Locate the cell with the specified text and output its (X, Y) center coordinate. 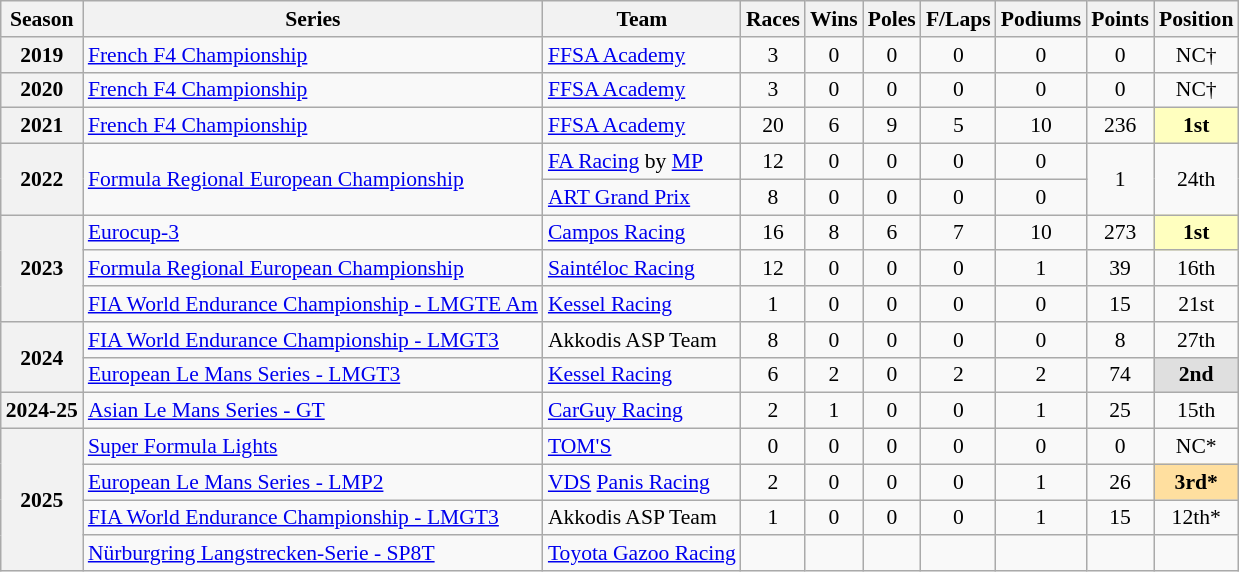
Series (313, 19)
CarGuy Racing (642, 411)
Campos Racing (642, 233)
39 (1120, 269)
NC* (1196, 447)
27th (1196, 340)
15th (1196, 411)
2022 (42, 180)
TOM'S (642, 447)
74 (1120, 375)
European Le Mans Series - LMGT3 (313, 375)
2024 (42, 358)
3rd* (1196, 482)
273 (1120, 233)
9 (892, 126)
Position (1196, 19)
2nd (1196, 375)
2020 (42, 90)
2023 (42, 268)
Nürburgring Langstrecken-Serie - SP8T (313, 554)
Super Formula Lights (313, 447)
Toyota Gazoo Racing (642, 554)
236 (1120, 126)
2024-25 (42, 411)
2025 (42, 500)
Points (1120, 19)
24th (1196, 180)
Season (42, 19)
20 (773, 126)
2021 (42, 126)
ART Grand Prix (642, 197)
Team (642, 19)
26 (1120, 482)
FIA World Endurance Championship - LMGTE Am (313, 304)
Poles (892, 19)
Wins (834, 19)
12th* (1196, 518)
Saintéloc Racing (642, 269)
25 (1120, 411)
16 (773, 233)
7 (958, 233)
VDS Panis Racing (642, 482)
21st (1196, 304)
16th (1196, 269)
F/Laps (958, 19)
5 (958, 126)
FA Racing by MP (642, 162)
European Le Mans Series - LMP2 (313, 482)
Eurocup-3 (313, 233)
Races (773, 19)
Podiums (1042, 19)
Asian Le Mans Series - GT (313, 411)
2019 (42, 55)
